For the text-containing cell, return its midpoint in [x, y] coordinate format. 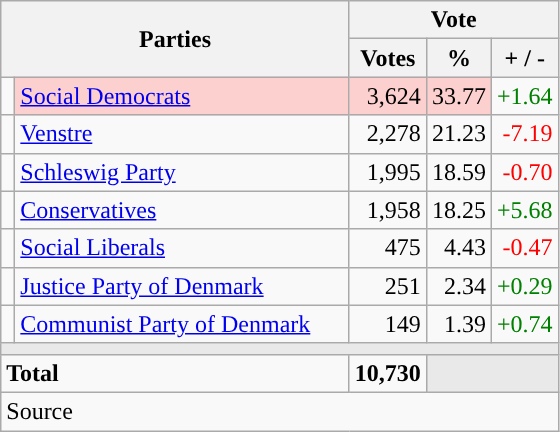
Votes [388, 58]
Social Democrats [182, 96]
33.77 [458, 96]
% [458, 58]
-0.70 [524, 172]
Communist Party of Denmark [182, 324]
Justice Party of Denmark [182, 286]
Parties [176, 39]
3,624 [388, 96]
Social Liberals [182, 248]
+0.29 [524, 286]
Total [176, 373]
251 [388, 286]
-0.47 [524, 248]
10,730 [388, 373]
2.34 [458, 286]
2,278 [388, 134]
18.59 [458, 172]
Schleswig Party [182, 172]
+5.68 [524, 210]
4.43 [458, 248]
1,958 [388, 210]
1,995 [388, 172]
+ / - [524, 58]
475 [388, 248]
Conservatives [182, 210]
+0.74 [524, 324]
-7.19 [524, 134]
1.39 [458, 324]
+1.64 [524, 96]
Venstre [182, 134]
Vote [454, 20]
18.25 [458, 210]
Source [280, 411]
149 [388, 324]
21.23 [458, 134]
